Search for the cell housing the specified text and yield its (x, y) center coordinate. 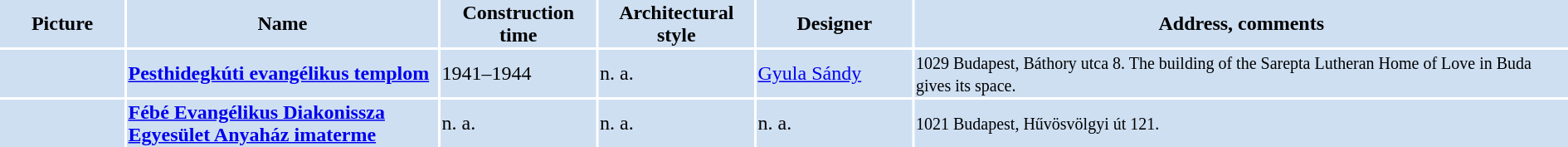
Address, comments (1241, 23)
Name (282, 23)
Architectural style (677, 23)
Pesthidegkúti evangélikus templom (282, 73)
Designer (835, 23)
1029 Budapest, Báthory utca 8. The building of the Sarepta Lutheran Home of Love in Buda gives its space. (1241, 73)
Construction time (519, 23)
Gyula Sándy (835, 73)
Picture (62, 23)
Fébé Evangélikus Diakonissza Egyesület Anyaház imaterme (282, 123)
1021 Budapest, Hűvösvölgyi út 121. (1241, 123)
1941–1944 (519, 73)
